Extract the (X, Y) coordinate from the center of the cell holding the provided text.  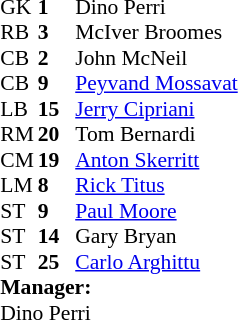
RB (19, 33)
Gary Bryan (156, 237)
Peyvand Mossavat (156, 83)
CM (19, 160)
25 (57, 262)
Manager: (118, 287)
Jerry Cipriani (156, 109)
15 (57, 109)
LB (19, 109)
14 (57, 237)
3 (57, 33)
Paul Moore (156, 211)
LM (19, 185)
Rick Titus (156, 185)
McIver Broomes (156, 33)
John McNeil (156, 58)
19 (57, 160)
20 (57, 135)
Tom Bernardi (156, 135)
Anton Skerritt (156, 160)
RM (19, 135)
2 (57, 58)
Carlo Arghittu (156, 262)
8 (57, 185)
